Extract the [x, y] coordinate from the center of the cell holding the provided text.  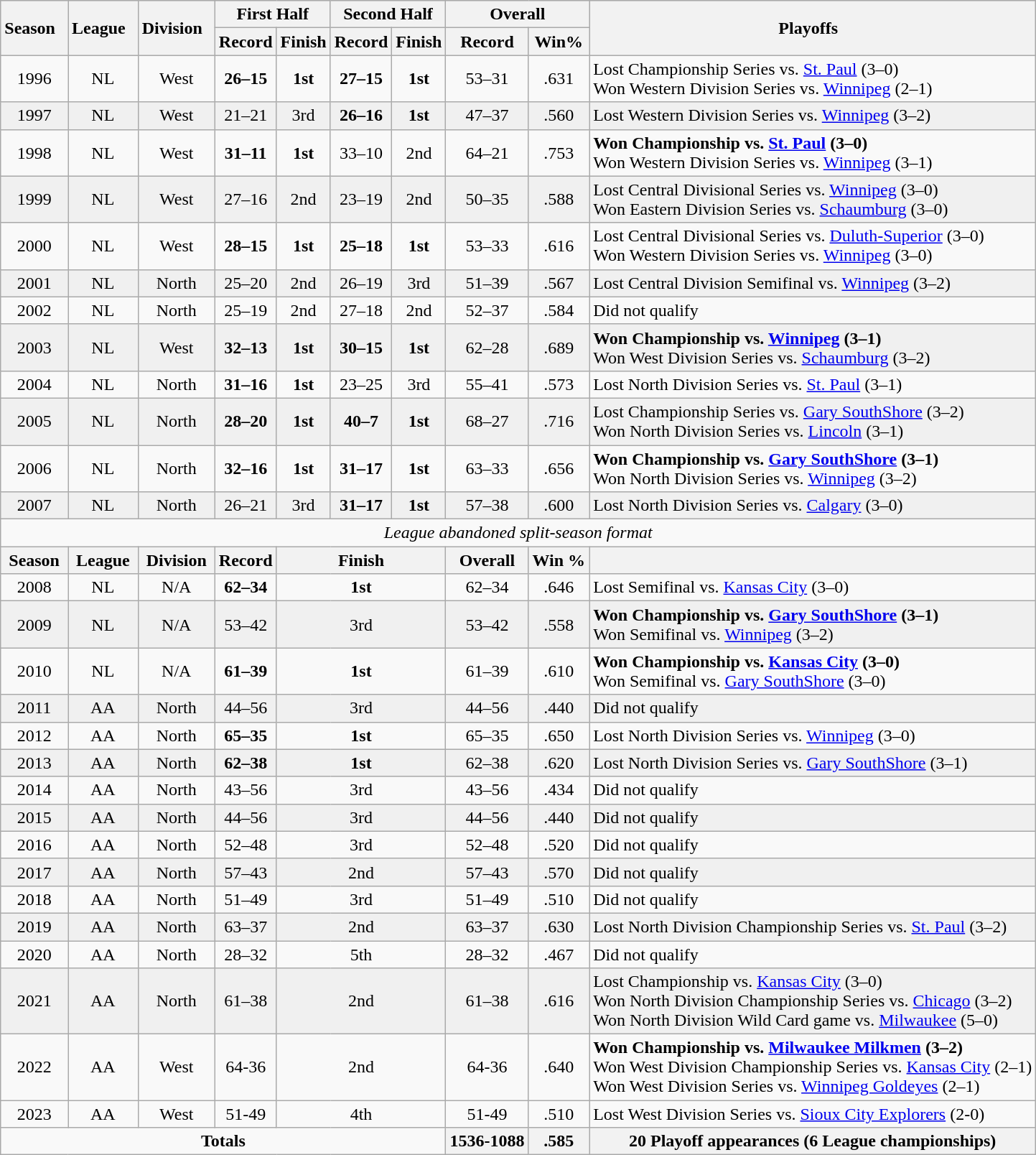
Playoffs [813, 28]
25–18 [361, 246]
Lost North Division Series vs. Winnipeg (3–0) [813, 736]
30–15 [361, 348]
.630 [559, 927]
Won Championship vs. Gary SouthShore (3–1)Won North Division Series vs. Winnipeg (3–2) [813, 468]
1999 [34, 200]
32–16 [246, 468]
.520 [559, 845]
47–37 [487, 116]
2003 [34, 348]
Won Championship vs. Winnipeg (3–1)Won West Division Series vs. Schaumburg (3–2) [813, 348]
2019 [34, 927]
20 Playoff appearances (6 League championships) [813, 1141]
2005 [34, 421]
63–33 [487, 468]
2011 [34, 708]
31–11 [246, 152]
50–35 [487, 200]
Lost Championship Series vs. Gary SouthShore (3–2)Won North Division Series vs. Lincoln (3–1) [813, 421]
Win% [559, 42]
57–38 [487, 506]
Won Championship vs. Gary SouthShore (3–1)Won Semifinal vs. Winnipeg (3–2) [813, 625]
28–15 [246, 246]
Lost Central Division Semifinal vs. Winnipeg (3–2) [813, 283]
1536-1088 [487, 1141]
First Half [273, 14]
Lost North Division Championship Series vs. St. Paul (3–2) [813, 927]
.716 [559, 421]
Lost Championship Series vs. St. Paul (3–0)Won Western Division Series vs. Winnipeg (2–1) [813, 79]
2015 [34, 817]
.567 [559, 283]
.558 [559, 625]
2002 [34, 310]
.620 [559, 763]
2009 [34, 625]
33–10 [361, 152]
League abandoned split-season format [518, 533]
Lost Central Divisional Series vs. Duluth-Superior (3–0)Won Western Division Series vs. Winnipeg (3–0) [813, 246]
Second Half [388, 14]
23–19 [361, 200]
.753 [559, 152]
.560 [559, 116]
51–39 [487, 283]
2021 [34, 1001]
32–13 [246, 348]
25–19 [246, 310]
Lost Championship vs. Kansas City (3–0)Won North Division Championship Series vs. Chicago (3–2)Won North Division Wild Card game vs. Milwaukee (5–0) [813, 1001]
23–25 [361, 384]
2014 [34, 790]
2008 [34, 588]
26–19 [361, 283]
26–21 [246, 506]
28–20 [246, 421]
.650 [559, 736]
.584 [559, 310]
68–27 [487, 421]
2007 [34, 506]
4th [361, 1114]
2006 [34, 468]
2020 [34, 955]
.570 [559, 872]
21–21 [246, 116]
2016 [34, 845]
1998 [34, 152]
2012 [34, 736]
26–16 [361, 116]
53–33 [487, 246]
Lost Central Divisional Series vs. Winnipeg (3–0)Won Eastern Division Series vs. Schaumburg (3–0) [813, 200]
.656 [559, 468]
.646 [559, 588]
27–15 [361, 79]
.600 [559, 506]
1996 [34, 79]
Lost North Division Series vs. Calgary (3–0) [813, 506]
5th [361, 955]
2010 [34, 671]
53–31 [487, 79]
Win % [559, 560]
2001 [34, 283]
.640 [559, 1067]
55–41 [487, 384]
1997 [34, 116]
26–15 [246, 79]
.434 [559, 790]
Lost North Division Series vs. Gary SouthShore (3–1) [813, 763]
.689 [559, 348]
64–21 [487, 152]
Won Championship vs. St. Paul (3–0)Won Western Division Series vs. Winnipeg (3–1) [813, 152]
2023 [34, 1114]
31–16 [246, 384]
40–7 [361, 421]
Won Championship vs. Kansas City (3–0)Won Semifinal vs. Gary SouthShore (3–0) [813, 671]
62–28 [487, 348]
.573 [559, 384]
2022 [34, 1067]
.631 [559, 79]
Lost Semifinal vs. Kansas City (3–0) [813, 588]
.585 [559, 1141]
52–37 [487, 310]
27–18 [361, 310]
.588 [559, 200]
2000 [34, 246]
.610 [559, 671]
2004 [34, 384]
.467 [559, 955]
2017 [34, 872]
2013 [34, 763]
Totals [223, 1141]
25–20 [246, 283]
27–16 [246, 200]
2018 [34, 899]
Lost Western Division Series vs. Winnipeg (3–2) [813, 116]
Lost West Division Series vs. Sioux City Explorers (2-0) [813, 1114]
Lost North Division Series vs. St. Paul (3–1) [813, 384]
